Output the [X, Y] coordinate of the center of the cell containing the given text.  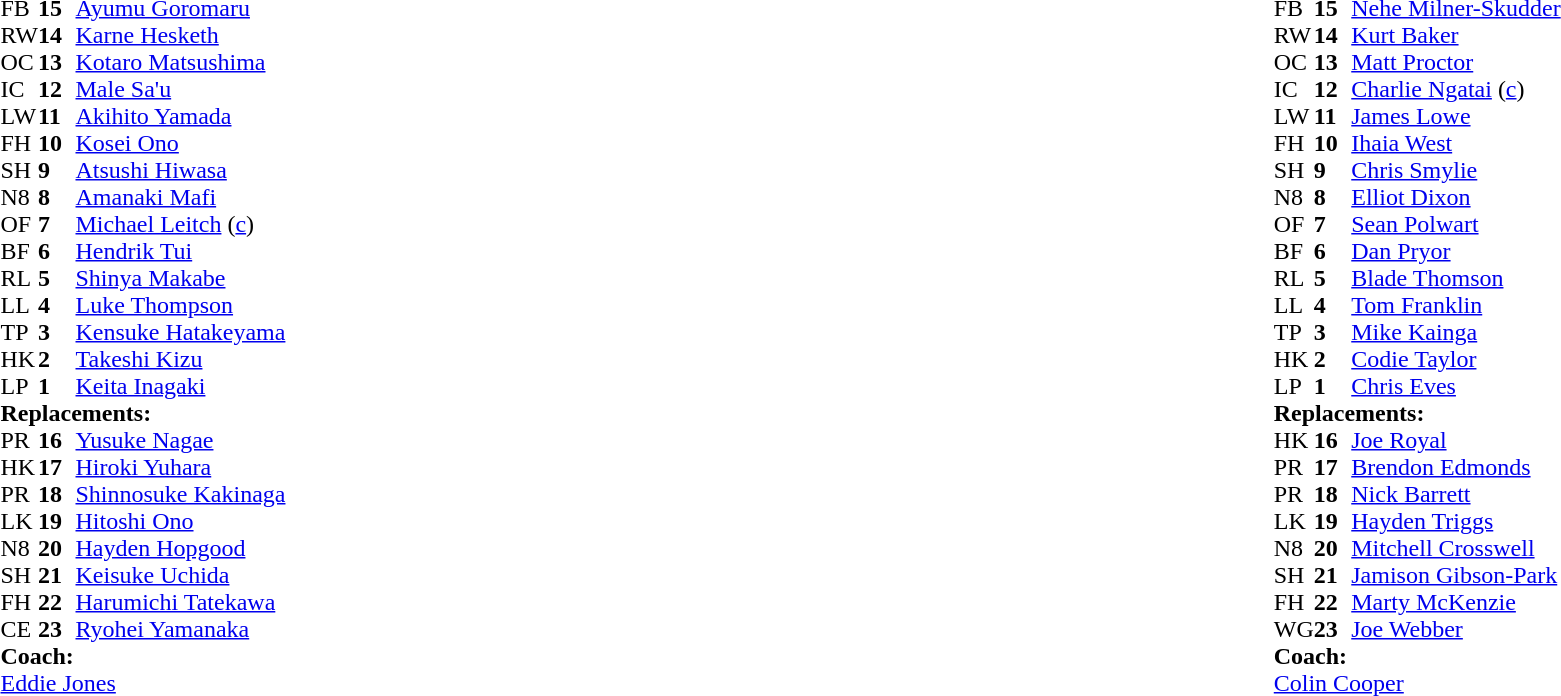
Michael Leitch (c) [181, 224]
Jamison Gibson-Park [1456, 576]
Blade Thomson [1456, 278]
WG [1294, 630]
Joe Webber [1456, 630]
Keisuke Uchida [181, 576]
Matt Proctor [1456, 62]
Marty McKenzie [1456, 602]
Tom Franklin [1456, 306]
Male Sa'u [181, 90]
Yusuke Nagae [181, 440]
Sean Polwart [1456, 224]
Charlie Ngatai (c) [1456, 90]
Hayden Triggs [1456, 522]
Joe Royal [1456, 440]
Kurt Baker [1456, 36]
Brendon Edmonds [1456, 468]
James Lowe [1456, 116]
Karne Hesketh [181, 36]
CE [19, 630]
Hendrik Tui [181, 252]
Chris Eves [1456, 386]
Dan Pryor [1456, 252]
Keita Inagaki [181, 386]
Hiroki Yuhara [181, 468]
Shinya Makabe [181, 278]
Ryohei Yamanaka [181, 630]
Akihito Yamada [181, 116]
Atsushi Hiwasa [181, 170]
Chris Smylie [1456, 170]
Luke Thompson [181, 306]
Harumichi Tatekawa [181, 602]
Mike Kainga [1456, 332]
Shinnosuke Kakinaga [181, 494]
Hitoshi Ono [181, 522]
Codie Taylor [1456, 360]
Ihaia West [1456, 144]
Kensuke Hatakeyama [181, 332]
Mitchell Crosswell [1456, 548]
Hayden Hopgood [181, 548]
Amanaki Mafi [181, 198]
Nick Barrett [1456, 494]
Takeshi Kizu [181, 360]
Elliot Dixon [1456, 198]
Kotaro Matsushima [181, 62]
Kosei Ono [181, 144]
